Identify which cell holds the provided text, then report its (x, y) central coordinate. 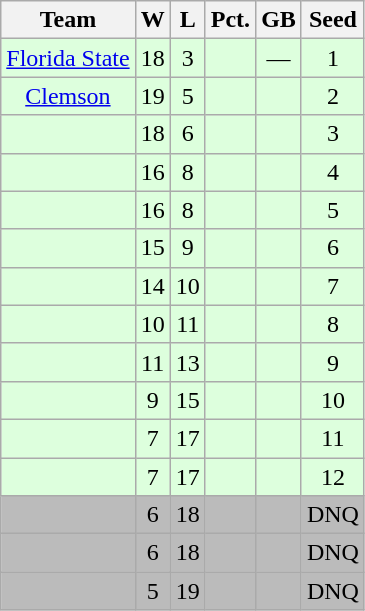
W (152, 20)
2 (332, 96)
Team (68, 20)
GB (279, 20)
Florida State (68, 58)
Seed (332, 20)
1 (332, 58)
13 (188, 362)
— (279, 58)
Clemson (68, 96)
14 (152, 286)
4 (332, 172)
Pct. (230, 20)
12 (332, 477)
L (188, 20)
